Provide the [x, y] coordinate of the cell's center where the given text is located.  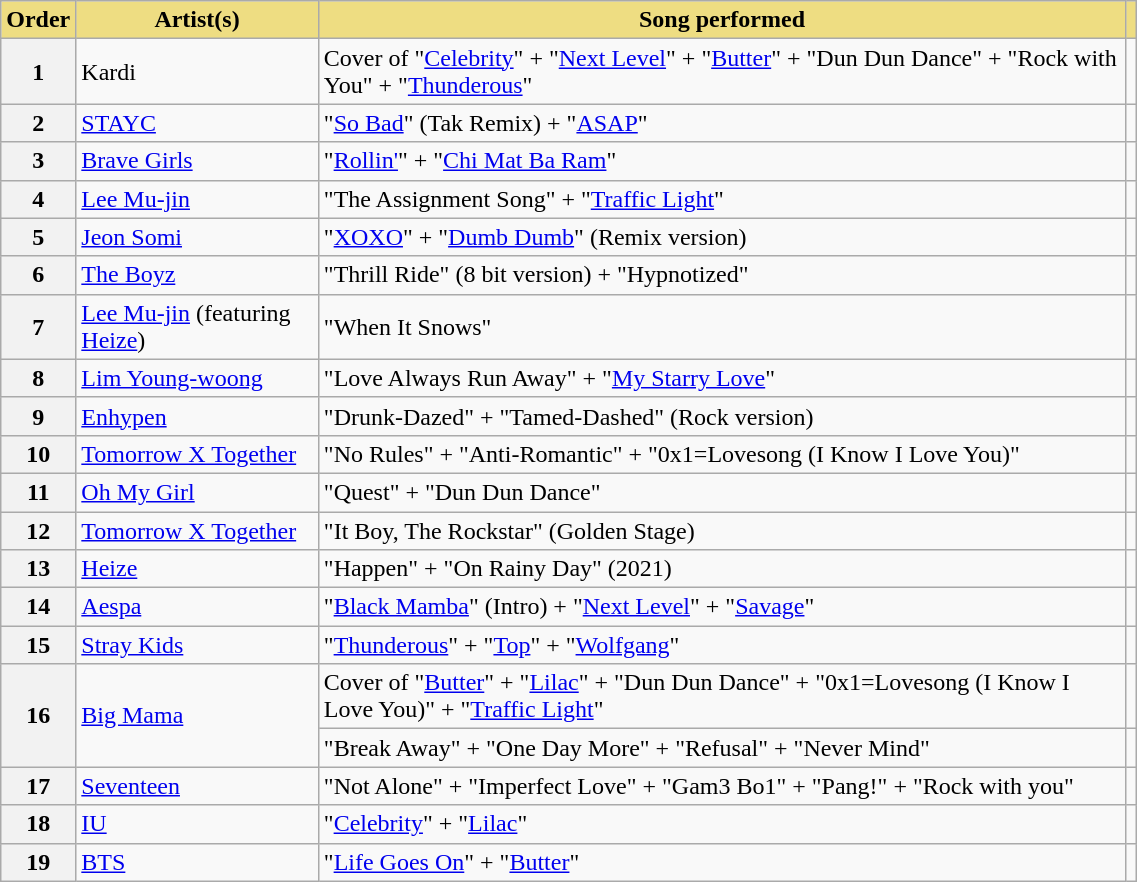
"Life Goes On" + "Butter" [722, 862]
5 [38, 237]
"Rollin'" + "Chi Mat Ba Ram" [722, 161]
"Happen" + "On Rainy Day" (2021) [722, 569]
15 [38, 645]
16 [38, 716]
10 [38, 454]
Order [38, 20]
Cover of "Butter" + "Lilac" + "Dun Dun Dance" + "0x1=Lovesong (I Know I Love You)" + "Traffic Light" [722, 696]
4 [38, 199]
"So Bad" (Tak Remix) + "ASAP" [722, 123]
7 [38, 326]
14 [38, 607]
18 [38, 824]
Lee Mu-jin (featuring Heize) [198, 326]
2 [38, 123]
Lee Mu-jin [198, 199]
Seventeen [198, 786]
"Quest" + "Dun Dun Dance" [722, 492]
"Thrill Ride" (8 bit version) + "Hypnotized" [722, 275]
"Not Alone" + "Imperfect Love" + "Gam3 Bo1" + "Pang!" + "Rock with you" [722, 786]
6 [38, 275]
"No Rules" + "Anti-Romantic" + "0x1=Lovesong (I Know I Love You)" [722, 454]
13 [38, 569]
"Love Always Run Away" + "My Starry Love" [722, 378]
"Thunderous" + "Top" + "Wolfgang" [722, 645]
Heize [198, 569]
11 [38, 492]
Cover of "Celebrity" + "Next Level" + "Butter" + "Dun Dun Dance" + "Rock with You" + "Thunderous" [722, 72]
Song performed [722, 20]
"Black Mamba" (Intro) + "Next Level" + "Savage" [722, 607]
Aespa [198, 607]
"It Boy, The Rockstar" (Golden Stage) [722, 531]
9 [38, 416]
"Celebrity" + "Lilac" [722, 824]
12 [38, 531]
Oh My Girl [198, 492]
19 [38, 862]
Lim Young-woong [198, 378]
Enhypen [198, 416]
Big Mama [198, 716]
BTS [198, 862]
Stray Kids [198, 645]
"XOXO" + "Dumb Dumb" (Remix version) [722, 237]
The Boyz [198, 275]
"Drunk-Dazed" + "Tamed-Dashed" (Rock version) [722, 416]
3 [38, 161]
"When It Snows" [722, 326]
Kardi [198, 72]
STAYC [198, 123]
"The Assignment Song" + "Traffic Light" [722, 199]
"Break Away" + "One Day More" + "Refusal" + "Never Mind" [722, 748]
17 [38, 786]
IU [198, 824]
Jeon Somi [198, 237]
Artist(s) [198, 20]
1 [38, 72]
8 [38, 378]
Brave Girls [198, 161]
